From the cell containing the given text, extract its center point as [X, Y] coordinate. 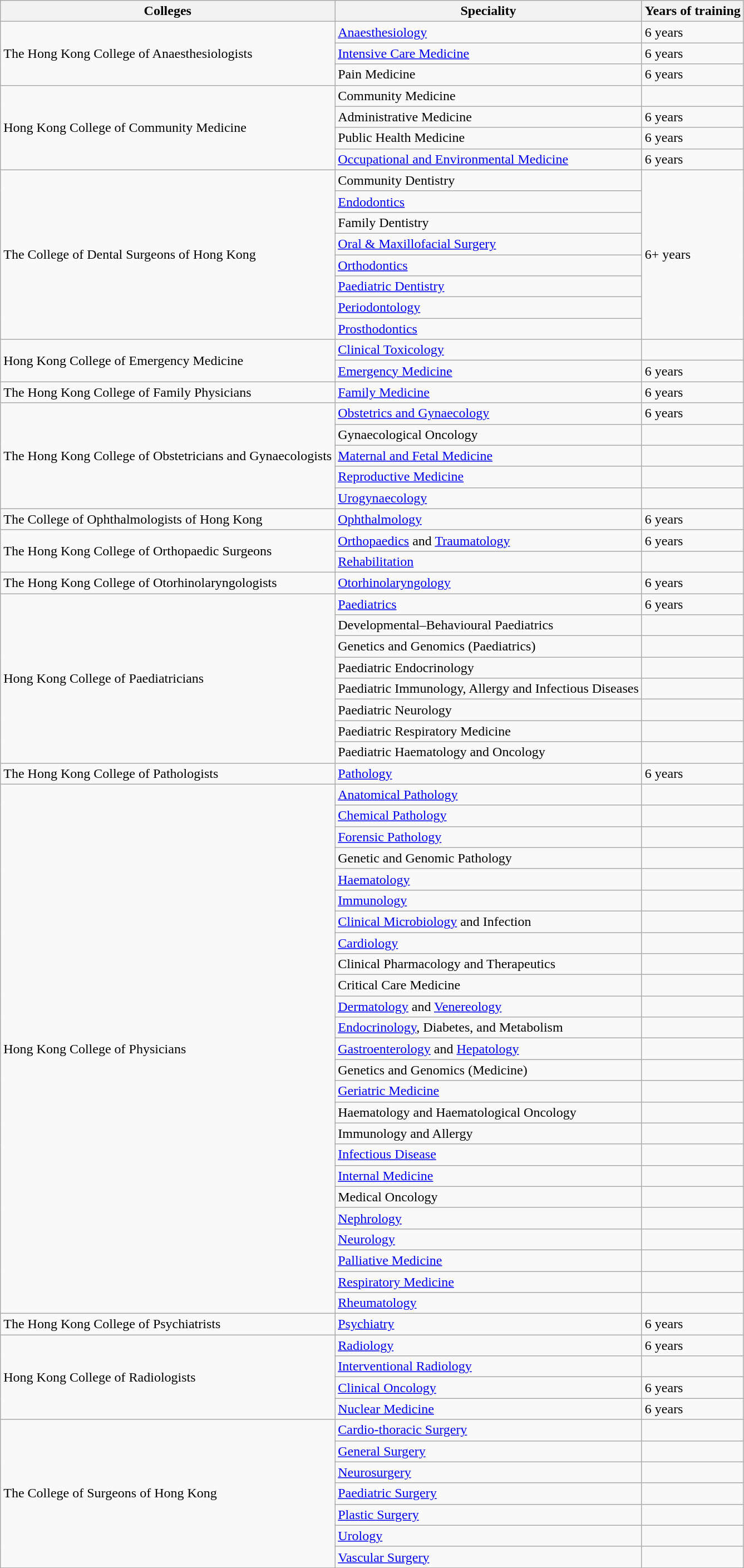
Rehabilitation [489, 561]
Family Medicine [489, 392]
Psychiatry [489, 1324]
The College of Dental Surgeons of Hong Kong [168, 254]
The Hong Kong College of Family Physicians [168, 392]
Public Health Medicine [489, 138]
Geriatric Medicine [489, 1091]
Respiratory Medicine [489, 1281]
Clinical Toxicology [489, 350]
General Surgery [489, 1451]
Family Dentistry [489, 223]
Community Medicine [489, 96]
Clinical Microbiology and Infection [489, 921]
Orthodontics [489, 265]
Obstetrics and Gynaecology [489, 413]
Genetic and Genomic Pathology [489, 858]
Nuclear Medicine [489, 1409]
Immunology [489, 900]
Paediatric Endocrinology [489, 668]
Otorhinolaryngology [489, 583]
Nephrology [489, 1218]
Paediatrics [489, 604]
The Hong Kong College of Otorhinolaryngologists [168, 583]
The Hong Kong College of Obstetricians and Gynaecologists [168, 456]
Administrative Medicine [489, 117]
Paediatric Respiratory Medicine [489, 731]
The Hong Kong College of Anaesthesiologists [168, 53]
Neurosurgery [489, 1472]
Urology [489, 1536]
Occupational and Environmental Medicine [489, 159]
Genetics and Genomics (Paediatrics) [489, 647]
Plastic Surgery [489, 1515]
Immunology and Allergy [489, 1133]
Oral & Maxillofacial Surgery [489, 244]
Radiology [489, 1345]
Years of training [692, 11]
The College of Ophthalmologists of Hong Kong [168, 519]
6+ years [692, 254]
The Hong Kong College of Orthopaedic Surgeons [168, 551]
Speciality [489, 11]
Hong Kong College of Emergency Medicine [168, 361]
Hong Kong College of Physicians [168, 1049]
Reproductive Medicine [489, 477]
Endocrinology, Diabetes, and Metabolism [489, 1028]
The Hong Kong College of Pathologists [168, 773]
Paediatric Haematology and Oncology [489, 752]
Urogynaecology [489, 498]
Intensive Care Medicine [489, 53]
Hong Kong College of Community Medicine [168, 127]
Community Dentistry [489, 180]
The Hong Kong College of Psychiatrists [168, 1324]
Hong Kong College of Radiologists [168, 1377]
Internal Medicine [489, 1176]
Clinical Pharmacology and Therapeutics [489, 964]
Medical Oncology [489, 1197]
Rheumatology [489, 1303]
Pain Medicine [489, 75]
Gastroenterology and Hepatology [489, 1049]
Anaesthesiology [489, 32]
Colleges [168, 11]
Haematology and Haematological Oncology [489, 1112]
Developmental–Behavioural Paediatrics [489, 625]
Palliative Medicine [489, 1260]
The College of Surgeons of Hong Kong [168, 1493]
Anatomical Pathology [489, 795]
Pathology [489, 773]
Maternal and Fetal Medicine [489, 456]
Interventional Radiology [489, 1367]
Clinical Oncology [489, 1388]
Genetics and Genomics (Medicine) [489, 1070]
Orthopaedics and Traumatology [489, 540]
Paediatric Immunology, Allergy and Infectious Diseases [489, 689]
Chemical Pathology [489, 816]
Emergency Medicine [489, 371]
Ophthalmology [489, 519]
Gynaecological Oncology [489, 435]
Cardiology [489, 943]
Neurology [489, 1239]
Dermatology and Venereology [489, 1007]
Cardio-thoracic Surgery [489, 1430]
Paediatric Dentistry [489, 287]
Forensic Pathology [489, 837]
Periodontology [489, 308]
Paediatric Neurology [489, 710]
Hong Kong College of Paediatricians [168, 678]
Paediatric Surgery [489, 1493]
Vascular Surgery [489, 1557]
Infectious Disease [489, 1155]
Haematology [489, 879]
Prosthodontics [489, 329]
Endodontics [489, 201]
Critical Care Medicine [489, 985]
